Pinpoint the cell where the given text exists, returning its (X, Y) midpoint coordinate. 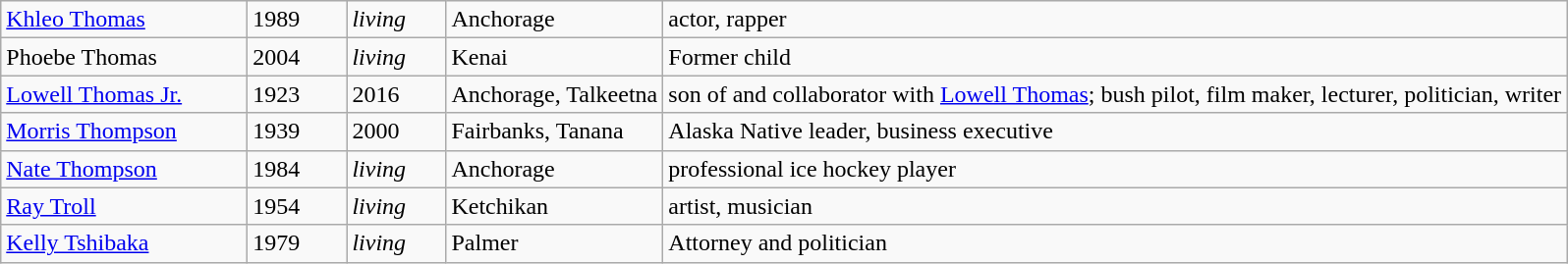
2004 (297, 57)
2000 (397, 132)
1954 (297, 206)
Ray Troll (124, 206)
professional ice hockey player (1115, 169)
Khleo Thomas (124, 20)
Palmer (554, 243)
Fairbanks, Tanana (554, 132)
Phoebe Thomas (124, 57)
Former child (1115, 57)
Kelly Tshibaka (124, 243)
1989 (297, 20)
artist, musician (1115, 206)
Attorney and politician (1115, 243)
son of and collaborator with Lowell Thomas; bush pilot, film maker, lecturer, politician, writer (1115, 94)
Lowell Thomas Jr. (124, 94)
Nate Thompson (124, 169)
actor, rapper (1115, 20)
Kenai (554, 57)
Ketchikan (554, 206)
Morris Thompson (124, 132)
1984 (297, 169)
1939 (297, 132)
Alaska Native leader, business executive (1115, 132)
Anchorage, Talkeetna (554, 94)
1979 (297, 243)
1923 (297, 94)
2016 (397, 94)
